Search for the cell housing the specified text and yield its [X, Y] center coordinate. 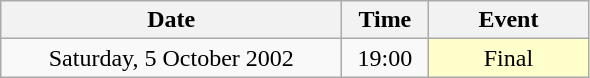
Date [172, 20]
Event [508, 20]
Final [508, 58]
19:00 [385, 58]
Saturday, 5 October 2002 [172, 58]
Time [385, 20]
